From the cell containing the given text, extract its center point as [x, y] coordinate. 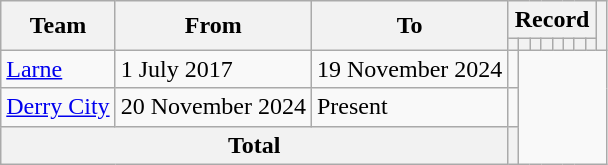
Present [409, 107]
1 July 2017 [213, 69]
Derry City [58, 107]
From [213, 26]
Larne [58, 69]
Total [254, 145]
Record [552, 20]
Team [58, 26]
20 November 2024 [213, 107]
19 November 2024 [409, 69]
To [409, 26]
